Find where the given text appears and provide that cell's center as (x, y) coordinate. 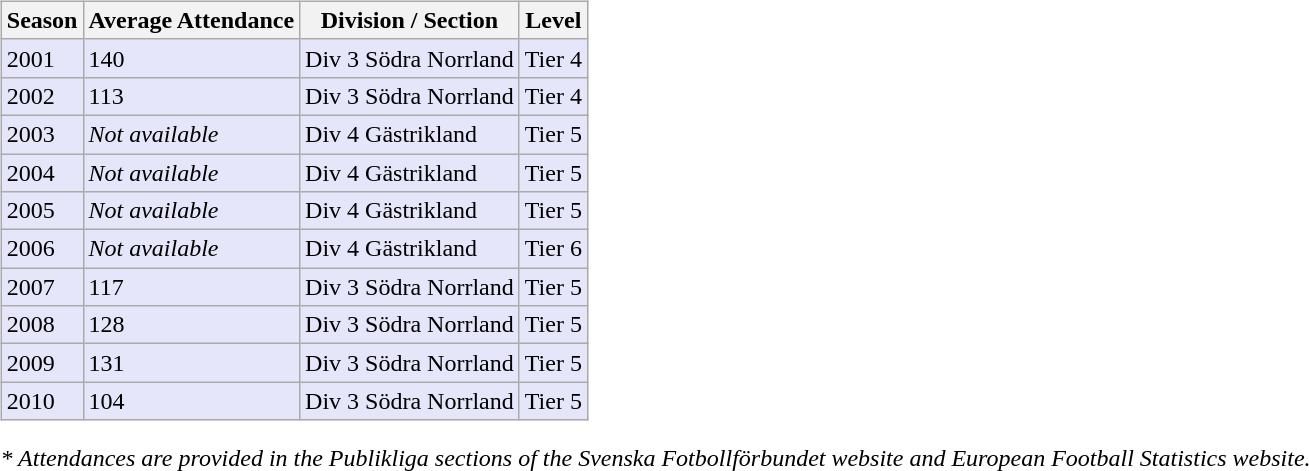
113 (192, 96)
117 (192, 287)
2005 (42, 211)
Level (553, 20)
131 (192, 363)
128 (192, 325)
2002 (42, 96)
104 (192, 401)
2008 (42, 325)
140 (192, 58)
Season (42, 20)
Division / Section (410, 20)
2007 (42, 287)
2009 (42, 363)
2003 (42, 134)
2006 (42, 249)
2004 (42, 173)
Tier 6 (553, 249)
2001 (42, 58)
2010 (42, 401)
Average Attendance (192, 20)
